Search for the cell housing the specified text and yield its (x, y) center coordinate. 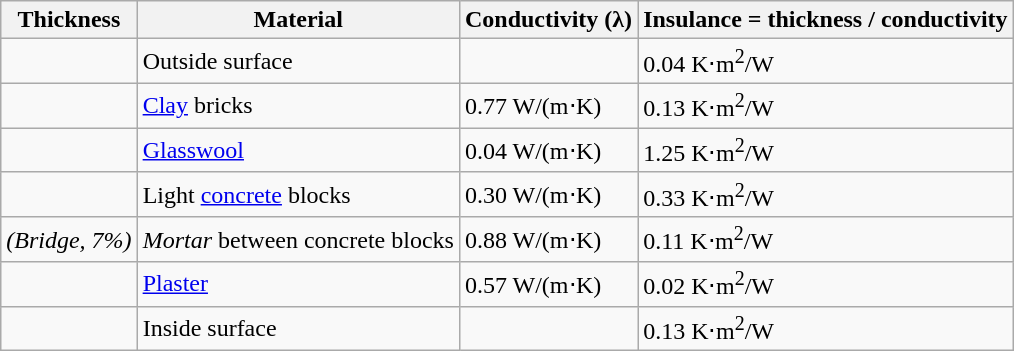
Inside surface (298, 328)
Clay bricks (298, 106)
Conductivity (λ) (548, 20)
1.25 K⋅m2/W (826, 150)
0.33 K⋅m2/W (826, 194)
Insulance = thickness / conductivity (826, 20)
0.11 K⋅m2/W (826, 240)
0.77 W/(m⋅K) (548, 106)
Material (298, 20)
Outside surface (298, 62)
Mortar between concrete blocks (298, 240)
Light concrete blocks (298, 194)
Plaster (298, 284)
0.04 W/(m⋅K) (548, 150)
Glasswool (298, 150)
Thickness (69, 20)
0.30 W/(m⋅K) (548, 194)
(Bridge, 7%) (69, 240)
0.57 W/(m⋅K) (548, 284)
0.02 K⋅m2/W (826, 284)
0.88 W/(m⋅K) (548, 240)
0.04 K⋅m2/W (826, 62)
